Identify which cell holds the provided text, then report its (X, Y) central coordinate. 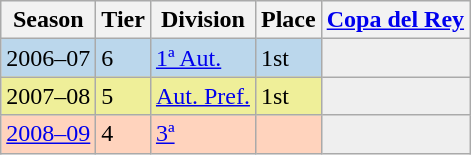
1ª Aut. (202, 58)
5 (124, 96)
2006–07 (48, 58)
4 (124, 134)
Aut. Pref. (202, 96)
Division (202, 20)
6 (124, 58)
Tier (124, 20)
Season (48, 20)
2007–08 (48, 96)
Copa del Rey (395, 20)
3ª (202, 134)
Place (288, 20)
2008–09 (48, 134)
